Determine the (X, Y) coordinate at the center of the cell enclosing the given text.  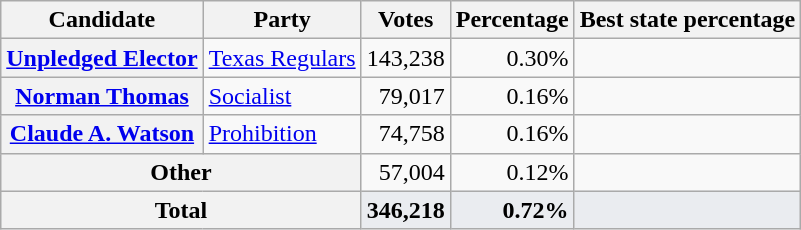
Unpledged Elector (102, 58)
Other (181, 172)
Texas Regulars (282, 58)
Total (181, 210)
Norman Thomas (102, 96)
Party (282, 20)
Socialist (282, 96)
0.72% (512, 210)
Best state percentage (688, 20)
Votes (406, 20)
0.30% (512, 58)
79,017 (406, 96)
346,218 (406, 210)
0.12% (512, 172)
57,004 (406, 172)
74,758 (406, 134)
143,238 (406, 58)
Prohibition (282, 134)
Claude A. Watson (102, 134)
Percentage (512, 20)
Candidate (102, 20)
